Return [X, Y] of the center of cell containing provided text 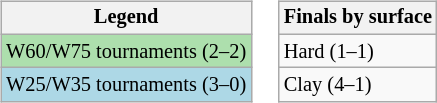
Hard (1–1) [358, 51]
Finals by surface [358, 18]
W25/W35 tournaments (3–0) [126, 85]
Clay (4–1) [358, 85]
Legend [126, 18]
W60/W75 tournaments (2–2) [126, 51]
